Search for the cell housing the specified text and yield its [x, y] center coordinate. 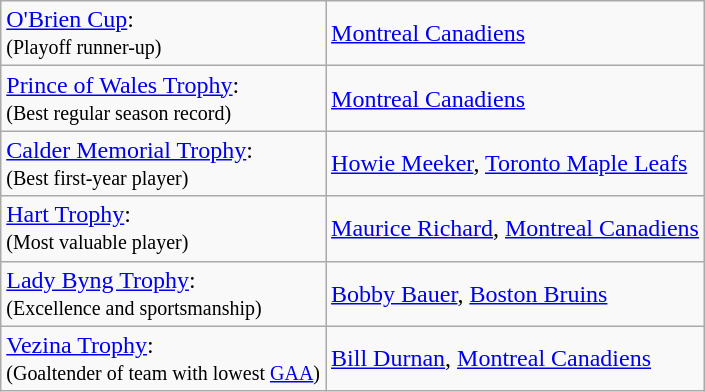
Bill Durnan, Montreal Canadiens [516, 358]
Calder Memorial Trophy:(Best first-year player) [164, 164]
Maurice Richard, Montreal Canadiens [516, 228]
Howie Meeker, Toronto Maple Leafs [516, 164]
Vezina Trophy:(Goaltender of team with lowest GAA) [164, 358]
Bobby Bauer, Boston Bruins [516, 294]
Prince of Wales Trophy:(Best regular season record) [164, 98]
Lady Byng Trophy:(Excellence and sportsmanship) [164, 294]
O'Brien Cup:(Playoff runner-up) [164, 34]
Hart Trophy:(Most valuable player) [164, 228]
